From the cell containing the given text, extract its center point as [x, y] coordinate. 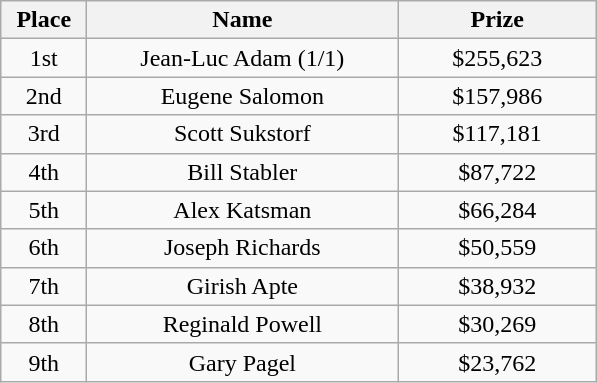
$38,932 [498, 286]
Eugene Salomon [242, 96]
Jean-Luc Adam (1/1) [242, 58]
$87,722 [498, 172]
Scott Sukstorf [242, 134]
Place [44, 20]
Prize [498, 20]
8th [44, 324]
2nd [44, 96]
$255,623 [498, 58]
1st [44, 58]
$30,269 [498, 324]
4th [44, 172]
$117,181 [498, 134]
Name [242, 20]
7th [44, 286]
3rd [44, 134]
$157,986 [498, 96]
Gary Pagel [242, 362]
9th [44, 362]
$23,762 [498, 362]
Bill Stabler [242, 172]
6th [44, 248]
5th [44, 210]
Girish Apte [242, 286]
$50,559 [498, 248]
Alex Katsman [242, 210]
Reginald Powell [242, 324]
$66,284 [498, 210]
Joseph Richards [242, 248]
